Return the (x, y) coordinate for the center point of the cell that contains the specified text.  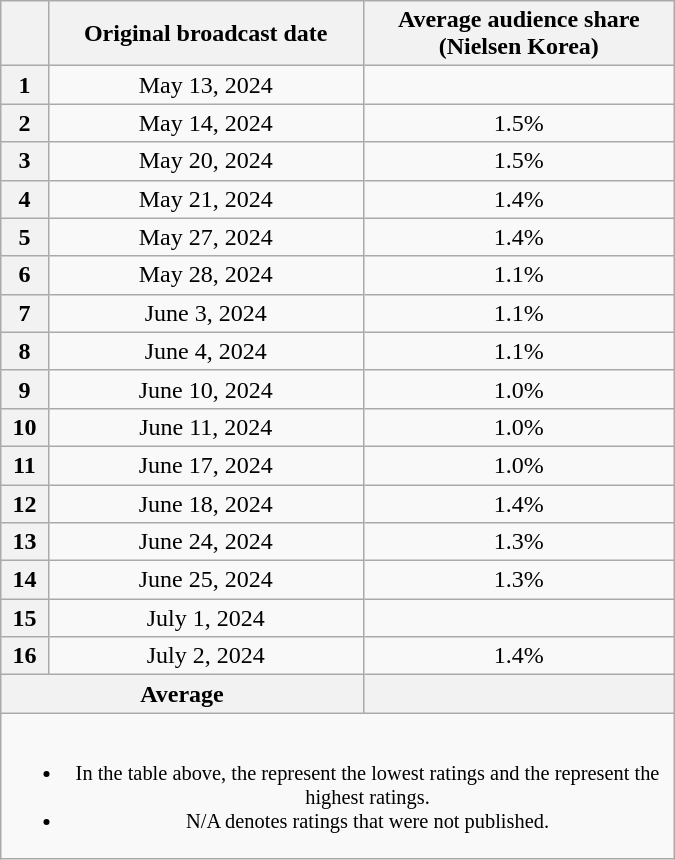
May 28, 2024 (206, 275)
1 (24, 85)
12 (24, 503)
July 1, 2024 (206, 618)
14 (24, 580)
In the table above, the represent the lowest ratings and the represent the highest ratings.N/A denotes ratings that were not published. (338, 786)
Average audience share(Nielsen Korea) (518, 34)
9 (24, 389)
June 11, 2024 (206, 427)
May 14, 2024 (206, 123)
Average (182, 694)
June 3, 2024 (206, 313)
11 (24, 465)
8 (24, 351)
Original broadcast date (206, 34)
13 (24, 542)
7 (24, 313)
June 4, 2024 (206, 351)
May 21, 2024 (206, 199)
6 (24, 275)
June 25, 2024 (206, 580)
16 (24, 656)
10 (24, 427)
May 27, 2024 (206, 237)
15 (24, 618)
June 17, 2024 (206, 465)
June 24, 2024 (206, 542)
3 (24, 161)
June 18, 2024 (206, 503)
2 (24, 123)
June 10, 2024 (206, 389)
May 20, 2024 (206, 161)
5 (24, 237)
4 (24, 199)
May 13, 2024 (206, 85)
July 2, 2024 (206, 656)
